Locate the cell with the specified text and output its (X, Y) center coordinate. 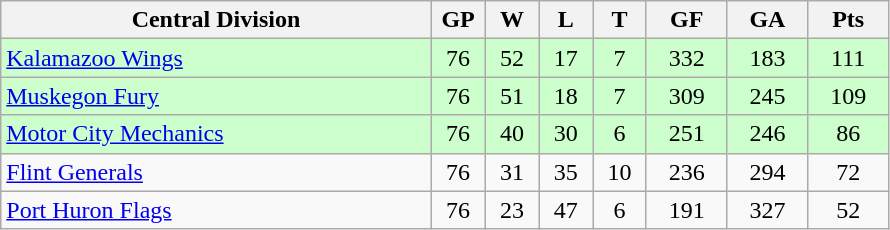
Central Division (216, 20)
183 (768, 58)
Motor City Mechanics (216, 134)
109 (848, 96)
47 (566, 210)
23 (512, 210)
245 (768, 96)
72 (848, 172)
W (512, 20)
35 (566, 172)
251 (686, 134)
Pts (848, 20)
111 (848, 58)
191 (686, 210)
18 (566, 96)
10 (620, 172)
309 (686, 96)
GP (458, 20)
246 (768, 134)
31 (512, 172)
30 (566, 134)
Kalamazoo Wings (216, 58)
Flint Generals (216, 172)
40 (512, 134)
86 (848, 134)
327 (768, 210)
Port Huron Flags (216, 210)
L (566, 20)
GA (768, 20)
17 (566, 58)
GF (686, 20)
332 (686, 58)
T (620, 20)
51 (512, 96)
236 (686, 172)
294 (768, 172)
Muskegon Fury (216, 96)
